Return (x, y) of the center of cell containing provided text 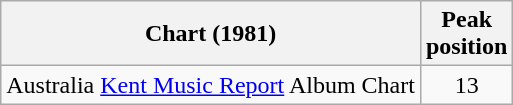
13 (466, 85)
Australia Kent Music Report Album Chart (211, 85)
Chart (1981) (211, 34)
Peakposition (466, 34)
